Pinpoint the cell where the given text exists, returning its (x, y) midpoint coordinate. 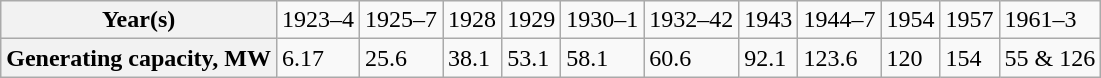
1929 (532, 20)
1944–7 (840, 20)
Year(s) (139, 20)
38.1 (472, 58)
1930–1 (602, 20)
1925–7 (402, 20)
25.6 (402, 58)
1957 (970, 20)
55 & 126 (1050, 58)
120 (910, 58)
123.6 (840, 58)
154 (970, 58)
92.1 (768, 58)
Generating capacity, MW (139, 58)
1943 (768, 20)
1954 (910, 20)
1961–3 (1050, 20)
1923–4 (318, 20)
58.1 (602, 58)
53.1 (532, 58)
6.17 (318, 58)
1928 (472, 20)
1932–42 (692, 20)
60.6 (692, 58)
